Locate the cell with the specified text and output its [x, y] center coordinate. 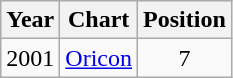
2001 [30, 58]
Year [30, 20]
7 [185, 58]
Position [185, 20]
Chart [99, 20]
Oricon [99, 58]
